Provide the (x, y) coordinate of the cell's center where the given text is located.  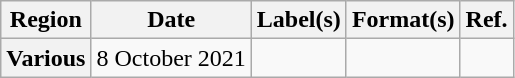
Region (46, 20)
8 October 2021 (171, 58)
Format(s) (403, 20)
Various (46, 58)
Ref. (486, 20)
Label(s) (298, 20)
Date (171, 20)
